Extract the (x, y) coordinate from the center of the cell holding the provided text.  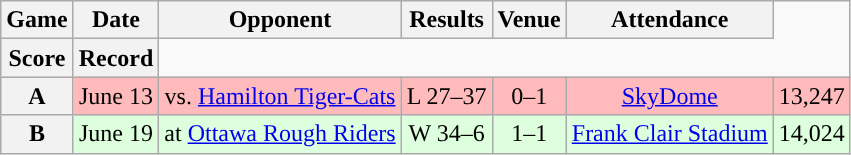
at Ottawa Rough Riders (280, 134)
Frank Clair Stadium (670, 134)
Opponent (280, 20)
Record (116, 58)
A (37, 96)
0–1 (529, 96)
Venue (529, 20)
13,247 (812, 96)
L 27–37 (446, 96)
Date (116, 20)
Game (37, 20)
Attendance (670, 20)
Score (37, 58)
B (37, 134)
14,024 (812, 134)
W 34–6 (446, 134)
Results (446, 20)
June 19 (116, 134)
June 13 (116, 96)
SkyDome (670, 96)
vs. Hamilton Tiger-Cats (280, 96)
1–1 (529, 134)
